Scan for the cell matching the given text and deliver its [X, Y] coordinate at center. 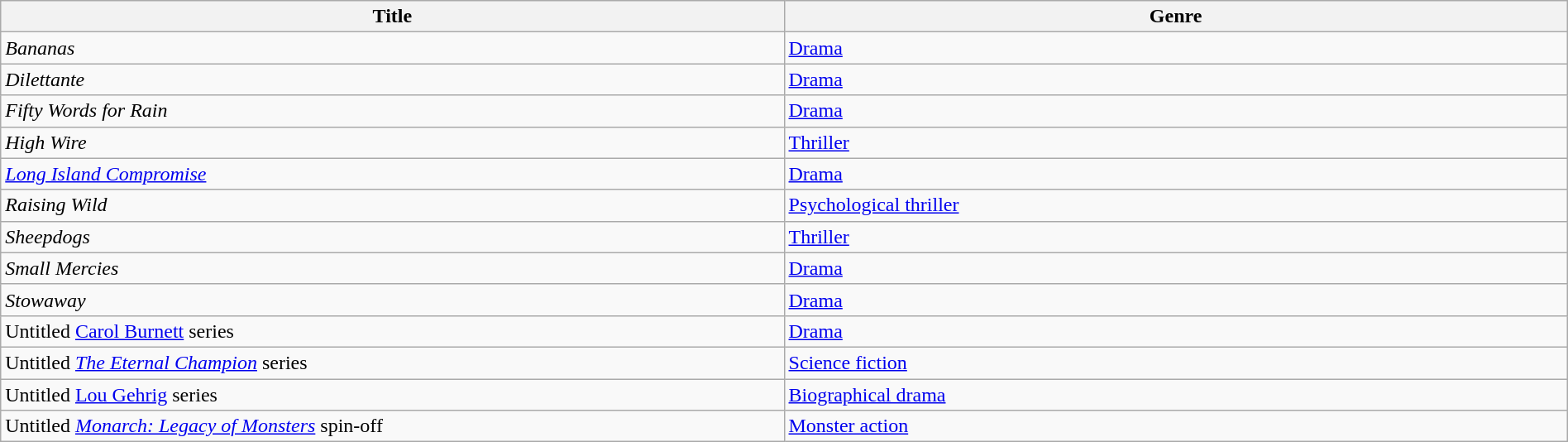
Raising Wild [392, 205]
Bananas [392, 48]
High Wire [392, 142]
Small Mercies [392, 268]
Untitled The Eternal Champion series [392, 363]
Fifty Words for Rain [392, 111]
Dilettante [392, 79]
Sheepdogs [392, 237]
Untitled Carol Burnett series [392, 331]
Untitled Lou Gehrig series [392, 395]
Psychological thriller [1176, 205]
Untitled Monarch: Legacy of Monsters spin-off [392, 426]
Genre [1176, 17]
Stowaway [392, 300]
Biographical drama [1176, 395]
Science fiction [1176, 363]
Long Island Compromise [392, 174]
Monster action [1176, 426]
Title [392, 17]
